Extract the [x, y] coordinate from the center of the cell holding the provided text.  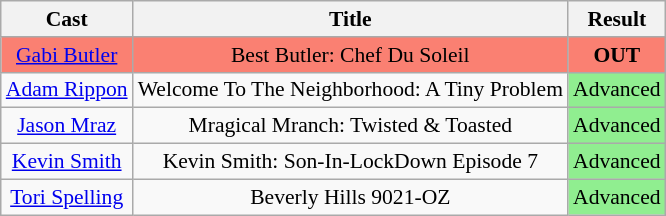
Cast [67, 19]
Adam Rippon [67, 90]
Beverly Hills 9021-OZ [350, 197]
OUT [617, 55]
Tori Spelling [67, 197]
Title [350, 19]
Kevin Smith [67, 162]
Kevin Smith: Son-In-LockDown Episode 7 [350, 162]
Mragical Mranch: Twisted & Toasted [350, 126]
Gabi Butler [67, 55]
Welcome To The Neighborhood: A Tiny Problem [350, 90]
Best Butler: Chef Du Soleil [350, 55]
Jason Mraz [67, 126]
Result [617, 19]
